Scan for the cell matching the given text and deliver its (X, Y) coordinate at center. 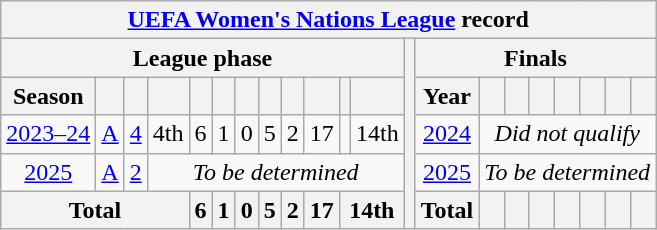
UEFA Women's Nations League record (328, 20)
Did not qualify (568, 134)
Season (48, 96)
Finals (535, 58)
2024 (447, 134)
League phase (202, 58)
4th (168, 134)
4 (136, 134)
2023–24 (48, 134)
Year (447, 96)
